Locate the cell with the specified text and output its [X, Y] center coordinate. 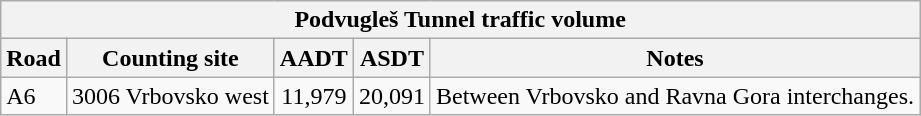
A6 [34, 96]
3006 Vrbovsko west [170, 96]
20,091 [392, 96]
Counting site [170, 58]
11,979 [314, 96]
Road [34, 58]
AADT [314, 58]
Notes [674, 58]
Podvugleš Tunnel traffic volume [460, 20]
ASDT [392, 58]
Between Vrbovsko and Ravna Gora interchanges. [674, 96]
